Extract the [x, y] coordinate from the center of the cell holding the provided text.  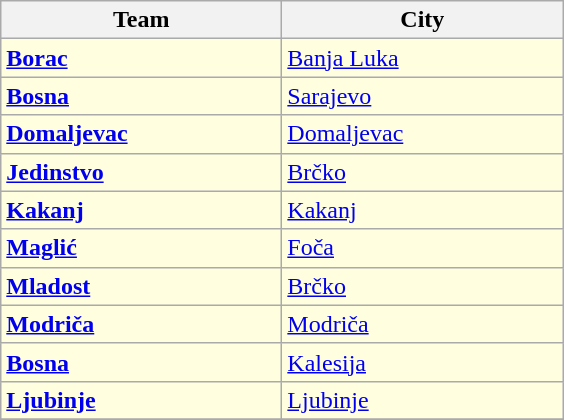
Team [142, 20]
Mladost [142, 286]
Foča [422, 248]
Banja Luka [422, 58]
Maglić [142, 248]
Borac [142, 58]
Kalesija [422, 362]
Sarajevo [422, 96]
City [422, 20]
Jedinstvo [142, 172]
